From the cell containing the given text, extract its center point as [X, Y] coordinate. 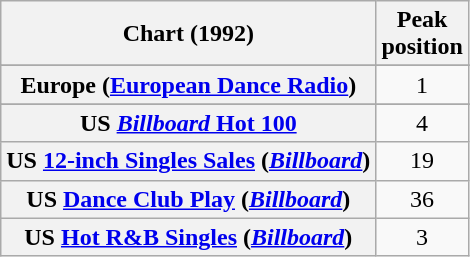
Chart (1992) [188, 34]
US Billboard Hot 100 [188, 123]
US Dance Club Play (Billboard) [188, 199]
Peakposition [422, 34]
US Hot R&B Singles (Billboard) [188, 237]
US 12-inch Singles Sales (Billboard) [188, 161]
1 [422, 85]
19 [422, 161]
36 [422, 199]
3 [422, 237]
Europe (European Dance Radio) [188, 85]
4 [422, 123]
